Return the [x, y] coordinate for the center point of the cell that contains the specified text.  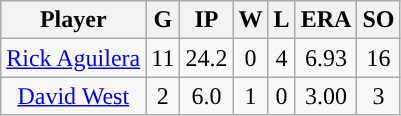
ERA [326, 20]
W [250, 20]
1 [250, 96]
24.2 [206, 58]
Player [74, 20]
L [282, 20]
Rick Aguilera [74, 58]
16 [378, 58]
6.0 [206, 96]
David West [74, 96]
4 [282, 58]
6.93 [326, 58]
2 [163, 96]
SO [378, 20]
11 [163, 58]
IP [206, 20]
3.00 [326, 96]
3 [378, 96]
G [163, 20]
